Identify which cell holds the provided text, then report its [X, Y] central coordinate. 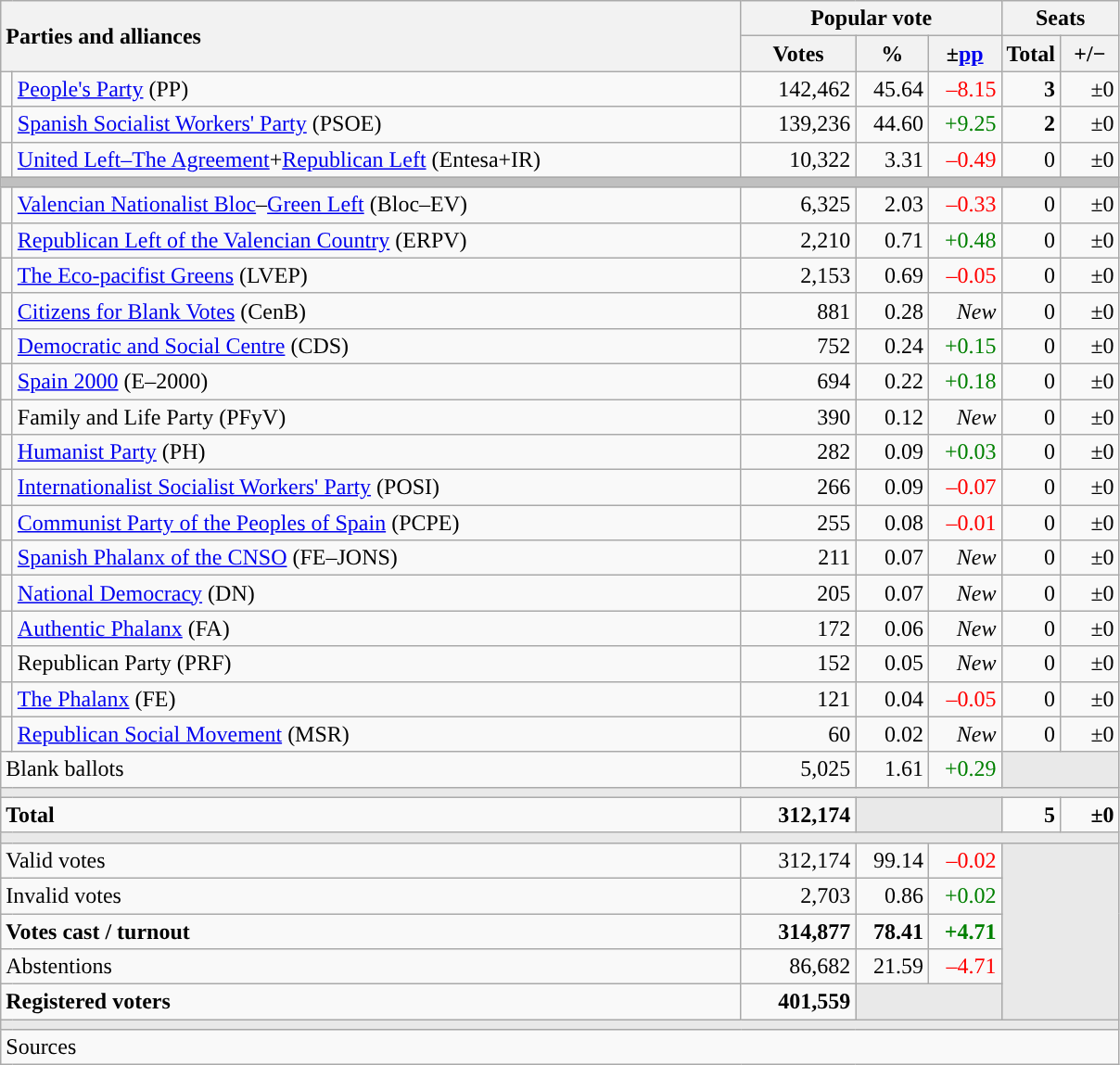
National Democracy (DN) [376, 593]
0.04 [892, 699]
–0.02 [964, 860]
+0.48 [964, 240]
–0.07 [964, 488]
Republican Party (PRF) [376, 664]
Spanish Socialist Workers' Party (PSOE) [376, 124]
Popular vote [872, 19]
–0.01 [964, 523]
+0.29 [964, 769]
99.14 [892, 860]
121 [798, 699]
Family and Life Party (PFyV) [376, 416]
People's Party (PP) [376, 89]
5,025 [798, 769]
3.31 [892, 159]
Abstentions [371, 967]
0.05 [892, 664]
2,153 [798, 275]
Valid votes [371, 860]
0.08 [892, 523]
Humanist Party (PH) [376, 452]
2.03 [892, 205]
–4.71 [964, 967]
+0.02 [964, 895]
211 [798, 558]
+4.71 [964, 932]
0.69 [892, 275]
2,703 [798, 895]
Sources [560, 1047]
0.22 [892, 381]
+0.18 [964, 381]
+0.03 [964, 452]
Republican Social Movement (MSR) [376, 734]
United Left–The Agreement+Republican Left (Entesa+IR) [376, 159]
266 [798, 488]
401,559 [798, 1002]
139,236 [798, 124]
86,682 [798, 967]
44.60 [892, 124]
Communist Party of the Peoples of Spain (PCPE) [376, 523]
205 [798, 593]
0.02 [892, 734]
0.12 [892, 416]
Seats [1061, 19]
282 [798, 452]
The Eco-pacifist Greens (LVEP) [376, 275]
10,322 [798, 159]
Parties and alliances [371, 36]
Spanish Phalanx of the CNSO (FE–JONS) [376, 558]
–0.33 [964, 205]
Authentic Phalanx (FA) [376, 628]
314,877 [798, 932]
390 [798, 416]
Citizens for Blank Votes (CenB) [376, 311]
5 [1031, 815]
60 [798, 734]
142,462 [798, 89]
694 [798, 381]
The Phalanx (FE) [376, 699]
% [892, 54]
255 [798, 523]
752 [798, 346]
Republican Left of the Valencian Country (ERPV) [376, 240]
0.71 [892, 240]
21.59 [892, 967]
78.41 [892, 932]
2,210 [798, 240]
Votes [798, 54]
1.61 [892, 769]
0.06 [892, 628]
0.86 [892, 895]
Registered voters [371, 1002]
Internationalist Socialist Workers' Party (POSI) [376, 488]
Votes cast / turnout [371, 932]
+9.25 [964, 124]
Spain 2000 (E–2000) [376, 381]
±pp [964, 54]
6,325 [798, 205]
152 [798, 664]
–8.15 [964, 89]
Blank ballots [371, 769]
–0.49 [964, 159]
Valencian Nationalist Bloc–Green Left (Bloc–EV) [376, 205]
45.64 [892, 89]
172 [798, 628]
Democratic and Social Centre (CDS) [376, 346]
881 [798, 311]
0.28 [892, 311]
3 [1031, 89]
+/− [1090, 54]
+0.15 [964, 346]
2 [1031, 124]
Invalid votes [371, 895]
0.24 [892, 346]
